Capture the cell that displays the provided text and extract its (x, y) central coordinate. 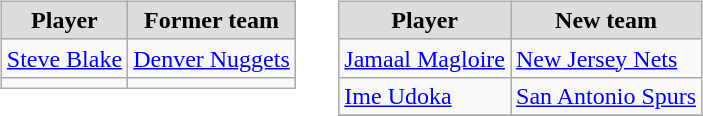
Ime Udoka (425, 96)
Former team (212, 20)
San Antonio Spurs (606, 96)
Jamaal Magloire (425, 58)
Denver Nuggets (212, 58)
New Jersey Nets (606, 58)
Steve Blake (64, 58)
New team (606, 20)
